Determine the [x, y] coordinate at the center of the cell enclosing the given text.  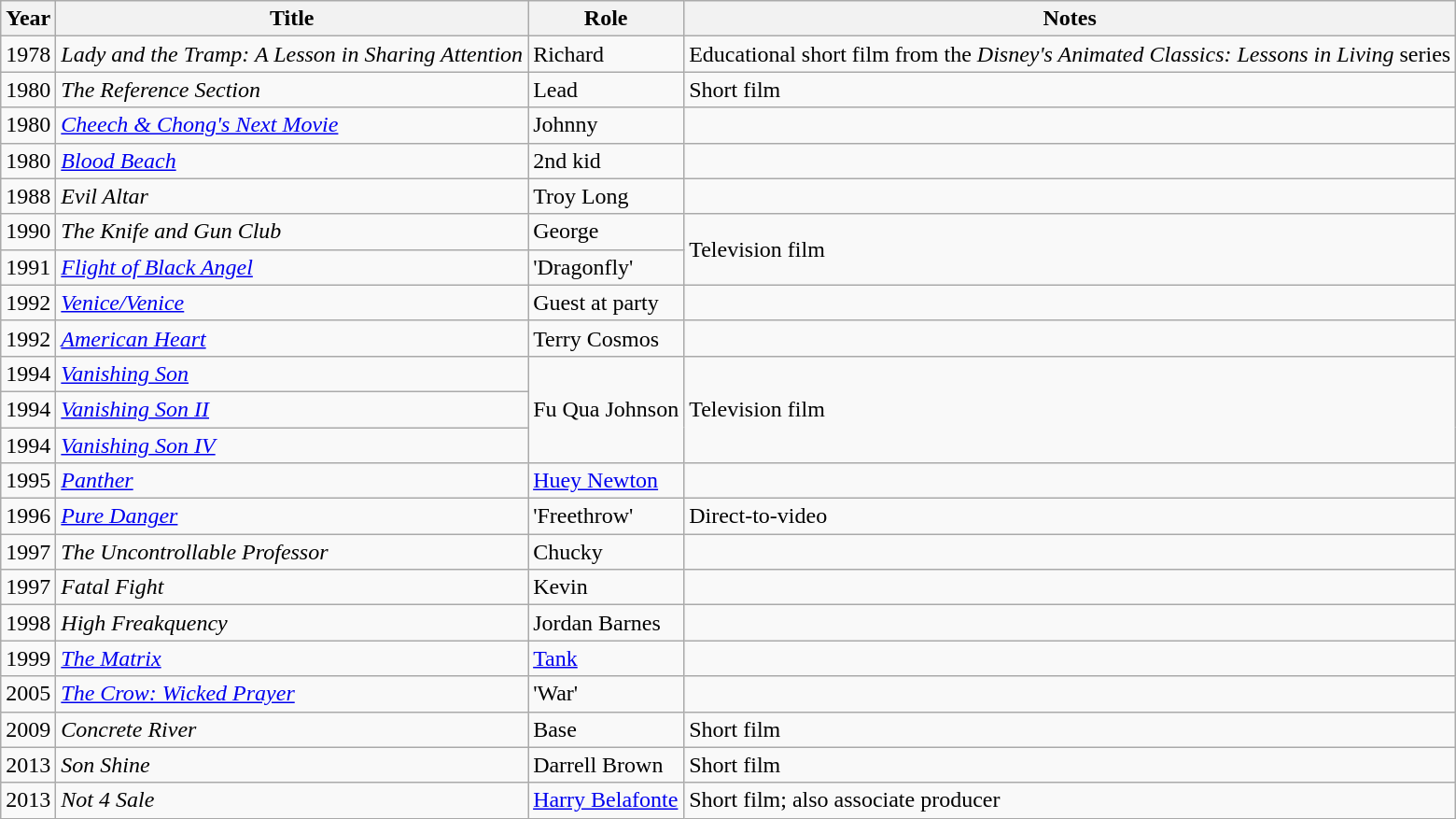
Lead [607, 90]
1999 [28, 658]
1998 [28, 623]
Base [607, 729]
George [607, 232]
Jordan Barnes [607, 623]
Harry Belafonte [607, 800]
1996 [28, 516]
2nd kid [607, 161]
Chucky [607, 552]
The Crow: Wicked Prayer [292, 694]
Tank [607, 658]
Kevin [607, 587]
Fatal Fight [292, 587]
Notes [1070, 19]
'Freethrow' [607, 516]
Richard [607, 54]
2009 [28, 729]
Year [28, 19]
1978 [28, 54]
Concrete River [292, 729]
Lady and the Tramp: A Lesson in Sharing Attention [292, 54]
Vanishing Son II [292, 409]
Educational short film from the Disney's Animated Classics: Lessons in Living series [1070, 54]
The Uncontrollable Professor [292, 552]
Role [607, 19]
Terry Cosmos [607, 338]
1988 [28, 196]
Johnny [607, 125]
Short film; also associate producer [1070, 800]
Vanishing Son IV [292, 445]
Venice/Venice [292, 303]
Blood Beach [292, 161]
Cheech & Chong's Next Movie [292, 125]
Pure Danger [292, 516]
Darrell Brown [607, 765]
Evil Altar [292, 196]
2005 [28, 694]
Vanishing Son [292, 374]
Flight of Black Angel [292, 267]
The Matrix [292, 658]
Fu Qua Johnson [607, 409]
1995 [28, 481]
Son Shine [292, 765]
High Freakquency [292, 623]
Title [292, 19]
The Knife and Gun Club [292, 232]
Guest at party [607, 303]
'Dragonfly' [607, 267]
The Reference Section [292, 90]
Troy Long [607, 196]
American Heart [292, 338]
1991 [28, 267]
Huey Newton [607, 481]
'War' [607, 694]
Direct-to-video [1070, 516]
Panther [292, 481]
Not 4 Sale [292, 800]
1990 [28, 232]
